For the text-containing cell, return its midpoint in (x, y) coordinate format. 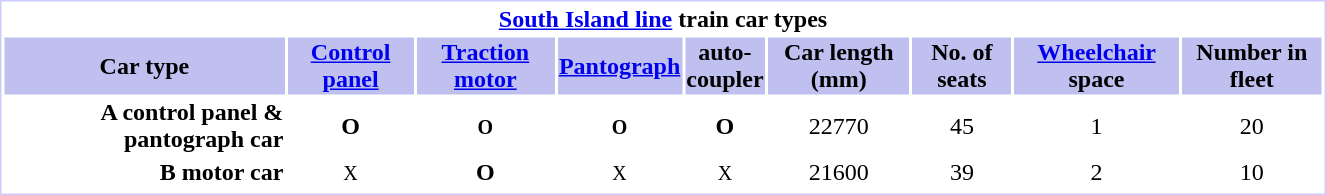
Car length (mm) (838, 66)
2 (1096, 173)
Control panel (350, 66)
auto-coupler (725, 66)
No. of seats (962, 66)
South Island line train car types (663, 19)
22770 (838, 126)
39 (962, 173)
Pantograph (619, 66)
1 (1096, 126)
A control panel & pantograph car (144, 126)
20 (1252, 126)
45 (962, 126)
21600 (838, 173)
Number in fleet (1252, 66)
Car type (144, 66)
10 (1252, 173)
B motor car (144, 173)
Wheelchair space (1096, 66)
Traction motor (485, 66)
